From the cell containing the given text, extract its center point as (X, Y) coordinate. 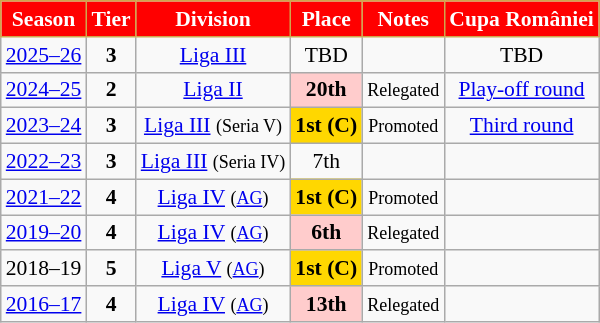
2022–23 (44, 162)
2025–26 (44, 55)
2018–19 (44, 269)
Play-off round (522, 90)
Place (326, 19)
Division (214, 19)
2016–17 (44, 304)
7th (326, 162)
20th (326, 90)
Liga III (214, 55)
2024–25 (44, 90)
2019–20 (44, 233)
5 (110, 269)
13th (326, 304)
6th (326, 233)
Tier (110, 19)
Liga III (Seria V) (214, 126)
2 (110, 90)
Notes (403, 19)
2021–22 (44, 197)
Liga II (214, 90)
Liga III (Seria IV) (214, 162)
Third round (522, 126)
Liga V (AG) (214, 269)
2023–24 (44, 126)
Cupa României (522, 19)
Season (44, 19)
